Identify which cell holds the provided text, then report its (X, Y) central coordinate. 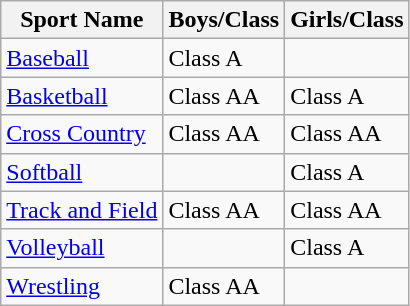
Girls/Class (347, 20)
Track and Field (82, 210)
Baseball (82, 58)
Wrestling (82, 286)
Volleyball (82, 248)
Basketball (82, 96)
Boys/Class (224, 20)
Softball (82, 172)
Cross Country (82, 134)
Sport Name (82, 20)
